Output the [X, Y] coordinate of the center of the cell containing the given text.  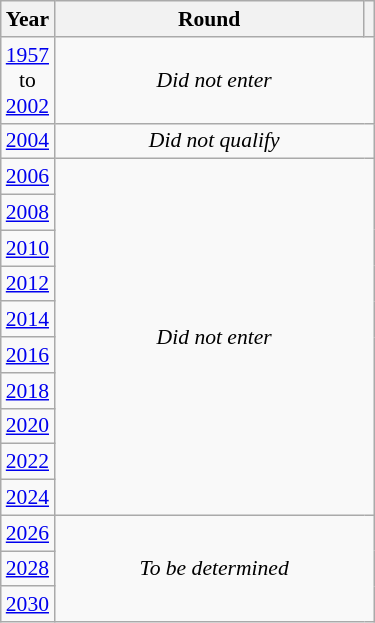
2024 [28, 498]
Year [28, 19]
2012 [28, 284]
2014 [28, 320]
Round [209, 19]
2010 [28, 248]
2030 [28, 605]
2026 [28, 533]
2022 [28, 462]
2020 [28, 426]
2008 [28, 213]
Did not qualify [214, 141]
2016 [28, 355]
2018 [28, 391]
2006 [28, 177]
2028 [28, 569]
To be determined [214, 568]
1957to2002 [28, 80]
2004 [28, 141]
